Determine the [x, y] coordinate at the center of the cell enclosing the given text.  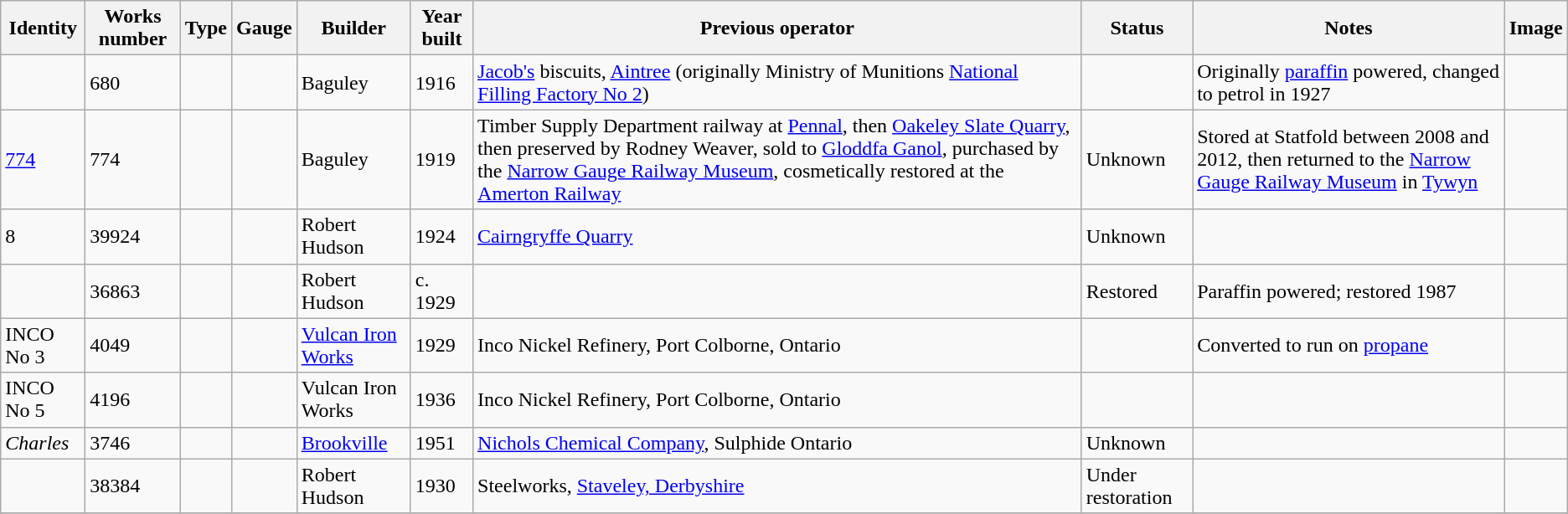
1930 [441, 486]
Stored at Statfold between 2008 and 2012, then returned to the Narrow Gauge Railway Museum in Tywyn [1349, 159]
1924 [441, 236]
680 [132, 82]
3746 [132, 443]
INCO No 5 [44, 400]
Image [1536, 28]
Brookville [353, 443]
Converted to run on propane [1349, 345]
1919 [441, 159]
Identity [44, 28]
38384 [132, 486]
Nichols Chemical Company, Sulphide Ontario [777, 443]
Year built [441, 28]
1929 [441, 345]
Restored [1137, 291]
4049 [132, 345]
c. 1929 [441, 291]
1951 [441, 443]
Type [206, 28]
Paraffin powered; restored 1987 [1349, 291]
39924 [132, 236]
1936 [441, 400]
Notes [1349, 28]
Builder [353, 28]
Originally paraffin powered, changed to petrol in 1927 [1349, 82]
1916 [441, 82]
INCO No 3 [44, 345]
4196 [132, 400]
8 [44, 236]
Status [1137, 28]
Under restoration [1137, 486]
Jacob's biscuits, Aintree (originally Ministry of Munitions National Filling Factory No 2) [777, 82]
Works number [132, 28]
Charles [44, 443]
Gauge [265, 28]
Steelworks, Staveley, Derbyshire [777, 486]
Previous operator [777, 28]
Cairngryffe Quarry [777, 236]
36863 [132, 291]
